Search for the cell housing the specified text and yield its [x, y] center coordinate. 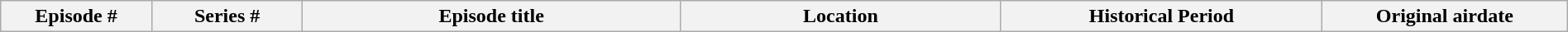
Original airdate [1444, 16]
Historical Period [1161, 16]
Location [840, 16]
Episode # [76, 16]
Episode title [491, 16]
Series # [227, 16]
